Identify which cell holds the provided text, then report its [X, Y] central coordinate. 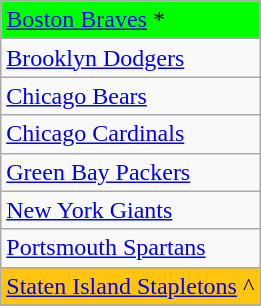
Staten Island Stapletons ^ [130, 286]
Portsmouth Spartans [130, 248]
Green Bay Packers [130, 172]
New York Giants [130, 210]
Brooklyn Dodgers [130, 58]
Chicago Cardinals [130, 134]
Boston Braves * [130, 20]
Chicago Bears [130, 96]
